Provide the [x, y] coordinate of the cell's center where the given text is located.  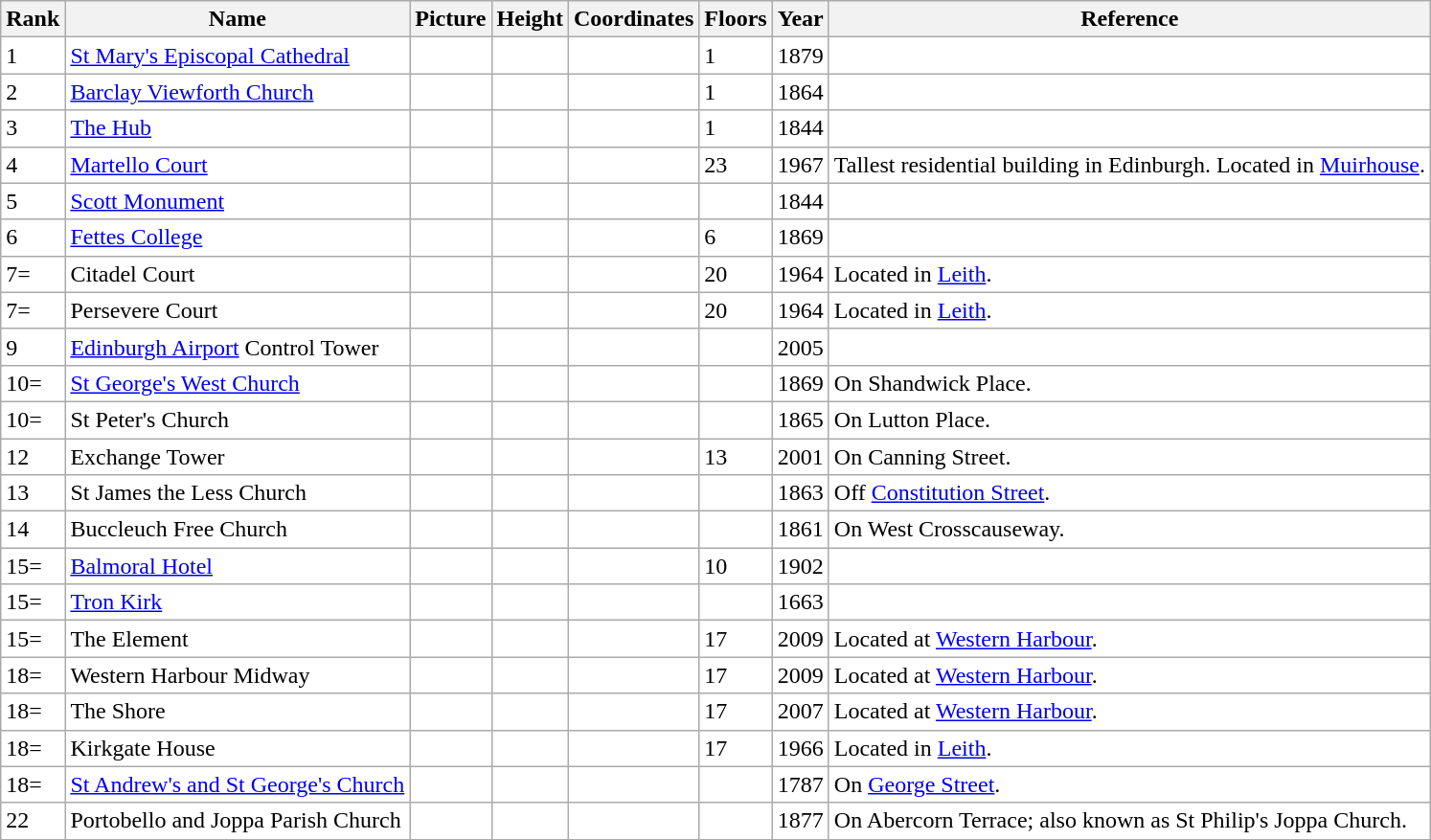
23 [736, 165]
Buccleuch Free Church [238, 530]
Height [530, 19]
1879 [801, 56]
On West Crosscauseway. [1129, 530]
1877 [801, 821]
The Element [238, 639]
Off Constitution Street. [1129, 493]
Western Harbour Midway [238, 675]
5 [33, 201]
Fettes College [238, 238]
Year [801, 19]
Kirkgate House [238, 748]
1864 [801, 92]
On Canning Street. [1129, 457]
1863 [801, 493]
Scott Monument [238, 201]
Exchange Tower [238, 457]
2001 [801, 457]
On Abercorn Terrace; also known as St Philip's Joppa Church. [1129, 821]
1861 [801, 530]
Balmoral Hotel [238, 566]
On George Street. [1129, 784]
Portobello and Joppa Parish Church [238, 821]
Persevere Court [238, 310]
Edinburgh Airport Control Tower [238, 347]
St Andrew's and St George's Church [238, 784]
10 [736, 566]
The Shore [238, 712]
St Peter's Church [238, 420]
1663 [801, 602]
Name [238, 19]
9 [33, 347]
2 [33, 92]
3 [33, 128]
St James the Less Church [238, 493]
12 [33, 457]
The Hub [238, 128]
Martello Court [238, 165]
1865 [801, 420]
St Mary's Episcopal Cathedral [238, 56]
14 [33, 530]
Coordinates [633, 19]
22 [33, 821]
On Shandwick Place. [1129, 383]
4 [33, 165]
1787 [801, 784]
1966 [801, 748]
Reference [1129, 19]
2007 [801, 712]
1902 [801, 566]
Tron Kirk [238, 602]
On Lutton Place. [1129, 420]
Tallest residential building in Edinburgh. Located in Muirhouse. [1129, 165]
Citadel Court [238, 274]
Barclay Viewforth Church [238, 92]
Picture [450, 19]
St George's West Church [238, 383]
2005 [801, 347]
Rank [33, 19]
Floors [736, 19]
1967 [801, 165]
